From the cell containing the given text, extract its center point as (X, Y) coordinate. 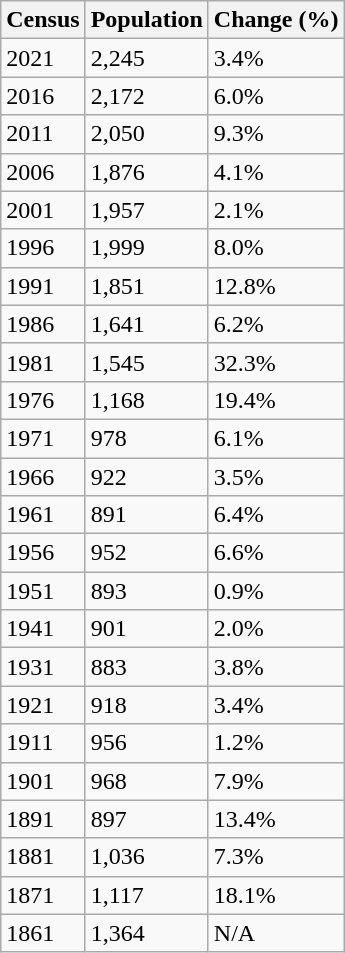
1991 (43, 286)
1971 (43, 438)
2,050 (146, 134)
978 (146, 438)
1,036 (146, 857)
893 (146, 591)
956 (146, 743)
1931 (43, 667)
1861 (43, 933)
6.6% (276, 553)
952 (146, 553)
891 (146, 515)
1,117 (146, 895)
7.9% (276, 781)
N/A (276, 933)
1981 (43, 362)
13.4% (276, 819)
1,641 (146, 324)
918 (146, 705)
8.0% (276, 248)
Census (43, 20)
1,999 (146, 248)
9.3% (276, 134)
2.1% (276, 210)
18.1% (276, 895)
1871 (43, 895)
7.3% (276, 857)
1.2% (276, 743)
968 (146, 781)
1,364 (146, 933)
6.2% (276, 324)
1921 (43, 705)
2,172 (146, 96)
3.8% (276, 667)
1951 (43, 591)
2021 (43, 58)
32.3% (276, 362)
0.9% (276, 591)
1881 (43, 857)
4.1% (276, 172)
883 (146, 667)
1,876 (146, 172)
1966 (43, 477)
3.5% (276, 477)
2011 (43, 134)
Change (%) (276, 20)
19.4% (276, 400)
901 (146, 629)
1996 (43, 248)
12.8% (276, 286)
1901 (43, 781)
Population (146, 20)
1,851 (146, 286)
6.0% (276, 96)
1,545 (146, 362)
1986 (43, 324)
1911 (43, 743)
1,168 (146, 400)
2006 (43, 172)
1976 (43, 400)
1891 (43, 819)
1941 (43, 629)
6.4% (276, 515)
2016 (43, 96)
2,245 (146, 58)
1,957 (146, 210)
2001 (43, 210)
2.0% (276, 629)
922 (146, 477)
6.1% (276, 438)
897 (146, 819)
1961 (43, 515)
1956 (43, 553)
